Locate the cell with the specified text and output its (X, Y) center coordinate. 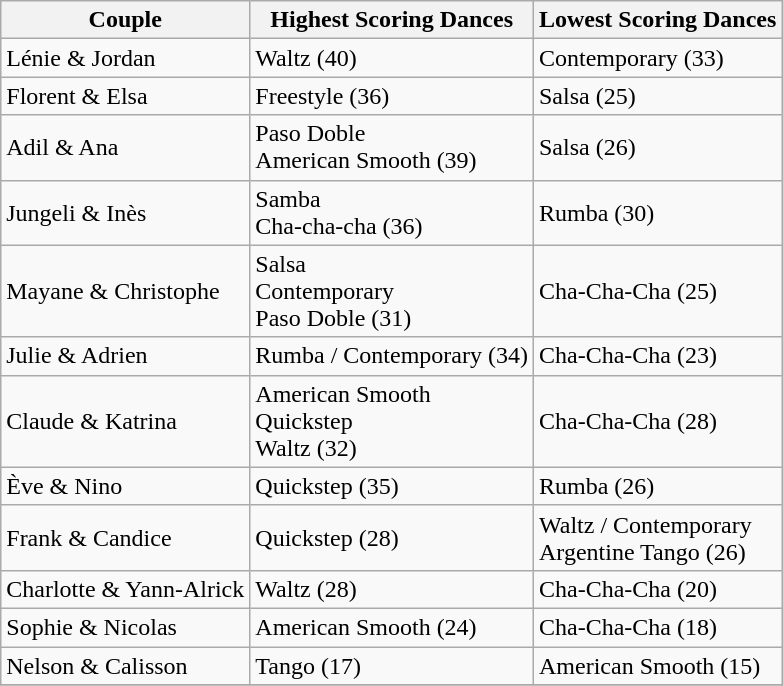
Salsa (25) (657, 96)
Waltz (28) (392, 589)
Jungeli & Inès (126, 212)
Florent & Elsa (126, 96)
Rumba (26) (657, 486)
Contemporary (33) (657, 58)
Mayane & Christophe (126, 291)
Cha-Cha-Cha (23) (657, 356)
Rumba / Contemporary (34) (392, 356)
American Smooth (24) (392, 627)
Waltz (40) (392, 58)
Couple (126, 20)
American Smooth (15) (657, 665)
American SmoothQuickstepWaltz (32) (392, 421)
Adil & Ana (126, 148)
Lowest Scoring Dances (657, 20)
SalsaContemporaryPaso Doble (31) (392, 291)
Cha-Cha-Cha (18) (657, 627)
Highest Scoring Dances (392, 20)
Cha-Cha-Cha (28) (657, 421)
Tango (17) (392, 665)
Nelson & Calisson (126, 665)
Cha-Cha-Cha (25) (657, 291)
Waltz / ContemporaryArgentine Tango (26) (657, 538)
Sophie & Nicolas (126, 627)
Ève & Nino (126, 486)
Quickstep (35) (392, 486)
Freestyle (36) (392, 96)
Rumba (30) (657, 212)
Quickstep (28) (392, 538)
Salsa (26) (657, 148)
Frank & Candice (126, 538)
SambaCha-cha-cha (36) (392, 212)
Paso DobleAmerican Smooth (39) (392, 148)
Charlotte & Yann-Alrick (126, 589)
Cha-Cha-Cha (20) (657, 589)
Claude & Katrina (126, 421)
Julie & Adrien (126, 356)
Lénie & Jordan (126, 58)
